Capture the cell that displays the provided text and extract its (X, Y) central coordinate. 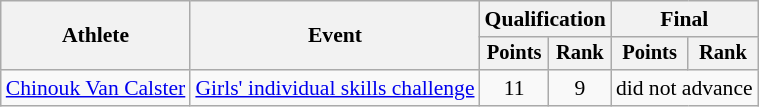
Girls' individual skills challenge (334, 88)
11 (514, 88)
Event (334, 36)
Qualification (546, 19)
Final (684, 19)
did not advance (684, 88)
Chinouk Van Calster (96, 88)
Athlete (96, 36)
9 (580, 88)
